Capture the cell that displays the provided text and extract its [x, y] central coordinate. 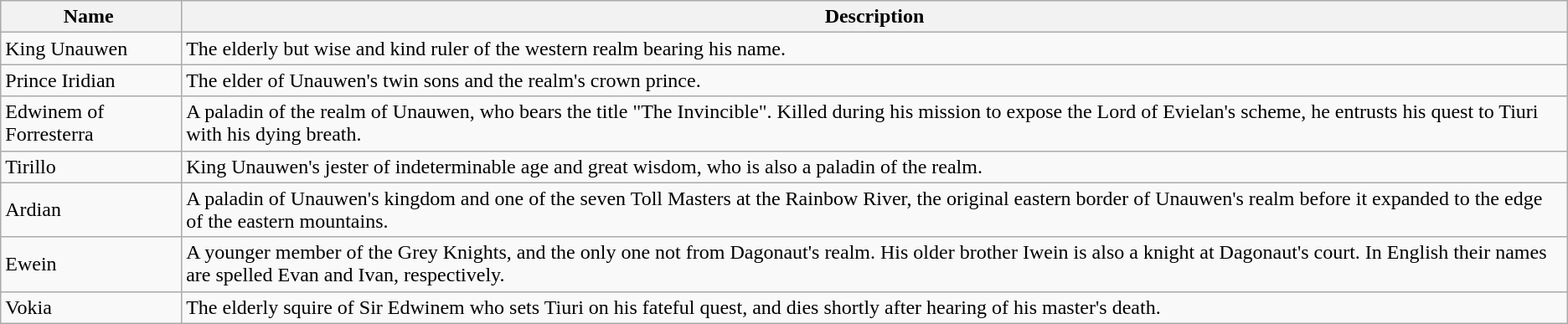
King Unauwen's jester of indeterminable age and great wisdom, who is also a paladin of the realm. [874, 167]
The elder of Unauwen's twin sons and the realm's crown prince. [874, 80]
Vokia [91, 307]
Edwinem of Forresterra [91, 124]
Prince Iridian [91, 80]
The elderly but wise and kind ruler of the western realm bearing his name. [874, 49]
Tirillo [91, 167]
Name [91, 17]
King Unauwen [91, 49]
Ardian [91, 209]
The elderly squire of Sir Edwinem who sets Tiuri on his fateful quest, and dies shortly after hearing of his master's death. [874, 307]
Ewein [91, 265]
Description [874, 17]
